From the cell containing the given text, extract its center point as [X, Y] coordinate. 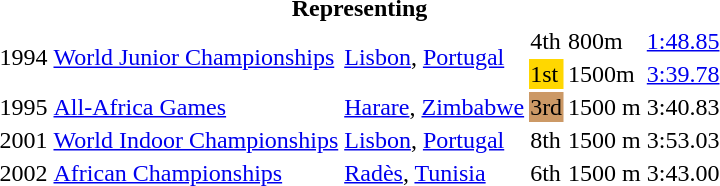
World Indoor Championships [196, 140]
3rd [546, 107]
4th [546, 41]
1st [546, 74]
1500m [605, 74]
World Junior Championships [196, 58]
800m [605, 41]
All-Africa Games [196, 107]
8th [546, 140]
Harare, Zimbabwe [434, 107]
